Scan for the cell matching the given text and deliver its (X, Y) coordinate at center. 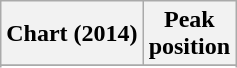
Peakposition (189, 34)
Chart (2014) (72, 34)
